Detect which cell encompasses the target text, then output its [X, Y] center coordinate. 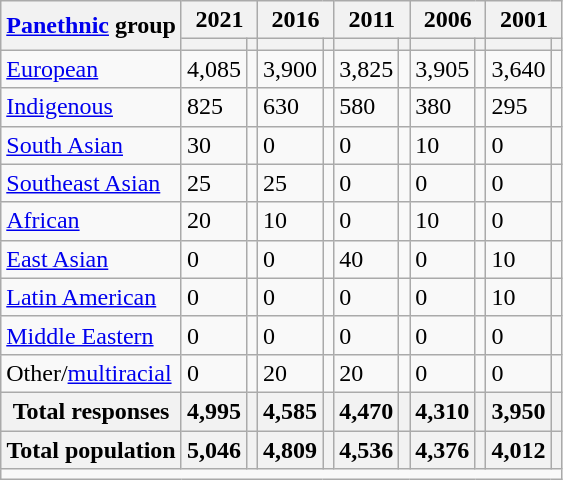
Indigenous [92, 107]
3,950 [518, 411]
Latin American [92, 297]
4,310 [442, 411]
Middle Eastern [92, 335]
3,900 [290, 69]
South Asian [92, 145]
African [92, 221]
2011 [372, 20]
4,376 [442, 449]
40 [366, 259]
European [92, 69]
5,046 [214, 449]
2001 [524, 20]
295 [518, 107]
380 [442, 107]
825 [214, 107]
30 [214, 145]
4,085 [214, 69]
4,585 [290, 411]
Southeast Asian [92, 183]
Total responses [92, 411]
Panethnic group [92, 26]
2021 [219, 20]
3,825 [366, 69]
4,470 [366, 411]
4,809 [290, 449]
580 [366, 107]
Other/multiracial [92, 373]
630 [290, 107]
East Asian [92, 259]
2006 [448, 20]
4,536 [366, 449]
3,905 [442, 69]
2016 [296, 20]
4,012 [518, 449]
Total population [92, 449]
4,995 [214, 411]
3,640 [518, 69]
